Return (X, Y) of the center of cell containing provided text 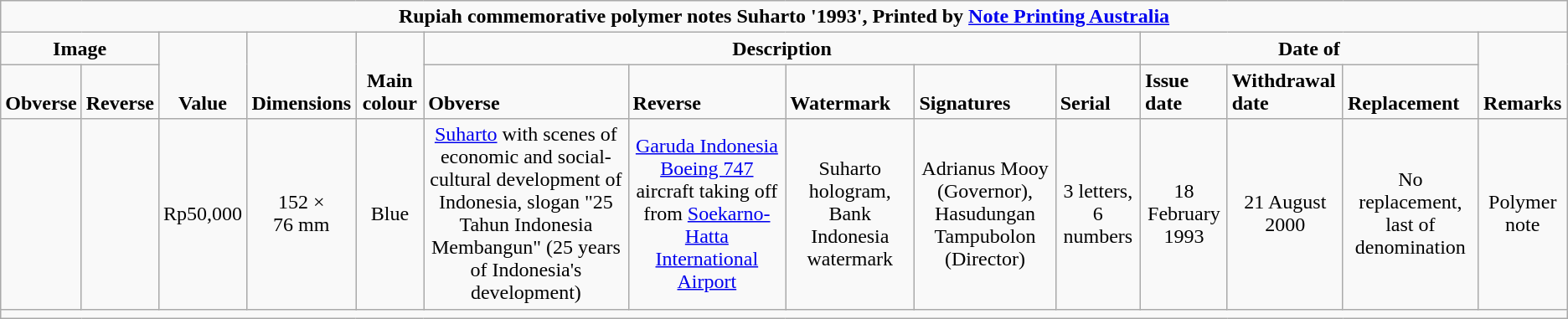
152 × 76 mm (302, 214)
Date of (1310, 49)
Issue date (1184, 92)
18 February 1993 (1184, 214)
Description (782, 49)
Signatures (985, 92)
Garuda Indonesia Boeing 747 aircraft taking off from Soekarno-Hatta International Airport (707, 214)
Serial (1097, 92)
Rp50,000 (203, 214)
Watermark (850, 92)
Rupiah commemorative polymer notes Suharto '1993', Printed by Note Printing Australia (784, 17)
3 letters, 6 numbers (1097, 214)
Dimensions (302, 75)
Replacement (1411, 92)
21 August 2000 (1285, 214)
Withdrawal date (1285, 92)
Main colour (390, 75)
Polymer note (1523, 214)
Blue (390, 214)
No replacement, last of denomination (1411, 214)
Suharto hologram, Bank Indonesia watermark (850, 214)
Image (80, 49)
Value (203, 75)
Adrianus Mooy (Governor), Hasudungan Tampubolon (Director) (985, 214)
Remarks (1523, 75)
